Scan for the cell matching the given text and deliver its (X, Y) coordinate at center. 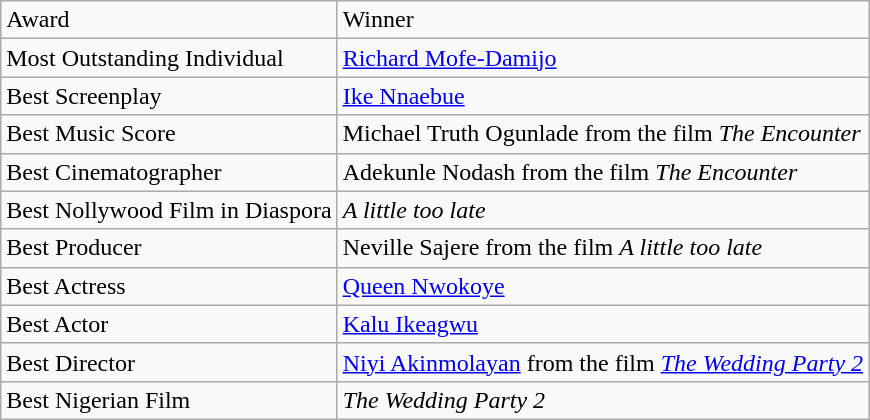
Queen Nwokoye (602, 286)
Best Director (169, 362)
Best Nollywood Film in Diaspora (169, 210)
Best Actress (169, 286)
Best Music Score (169, 134)
Best Cinematographer (169, 172)
Neville Sajere from the film A little too late (602, 248)
Niyi Akinmolayan from the film The Wedding Party 2 (602, 362)
Best Screenplay (169, 96)
The Wedding Party 2 (602, 400)
A little too late (602, 210)
Ike Nnaebue (602, 96)
Best Actor (169, 324)
Best Producer (169, 248)
Award (169, 20)
Richard Mofe-Damijo (602, 58)
Kalu Ikeagwu (602, 324)
Winner (602, 20)
Best Nigerian Film (169, 400)
Most Outstanding Individual (169, 58)
Michael Truth Ogunlade from the film The Encounter (602, 134)
Adekunle Nodash from the film The Encounter (602, 172)
